Scan for the cell matching the given text and deliver its [X, Y] coordinate at center. 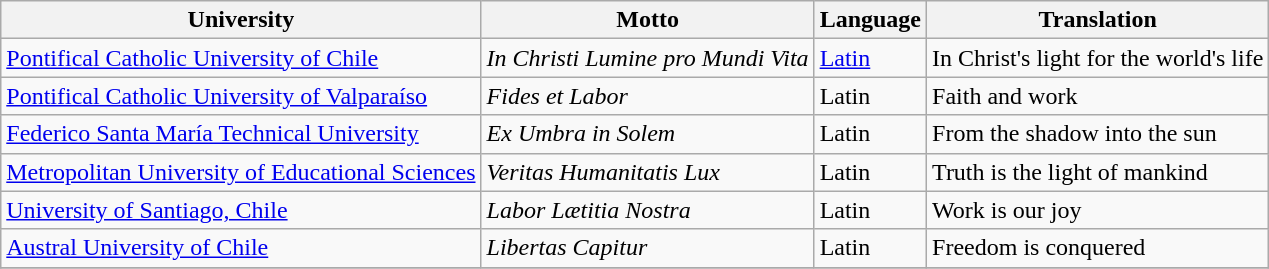
Language [870, 20]
Ex Umbra in Solem [648, 134]
Pontifical Catholic University of Valparaíso [241, 96]
University [241, 20]
In Christ's light for the world's life [1098, 58]
Metropolitan University of Educational Sciences [241, 172]
In Christi Lumine pro Mundi Vita [648, 58]
Faith and work [1098, 96]
Veritas Humanitatis Lux [648, 172]
Austral University of Chile [241, 248]
University of Santiago, Chile [241, 210]
From the shadow into the sun [1098, 134]
Translation [1098, 20]
Labor Lætitia Nostra [648, 210]
Federico Santa María Technical University [241, 134]
Work is our joy [1098, 210]
Freedom is conquered [1098, 248]
Motto [648, 20]
Truth is the light of mankind [1098, 172]
Pontifical Catholic University of Chile [241, 58]
Fides et Labor [648, 96]
Libertas Capitur [648, 248]
